From the cell containing the given text, extract its center point as (X, Y) coordinate. 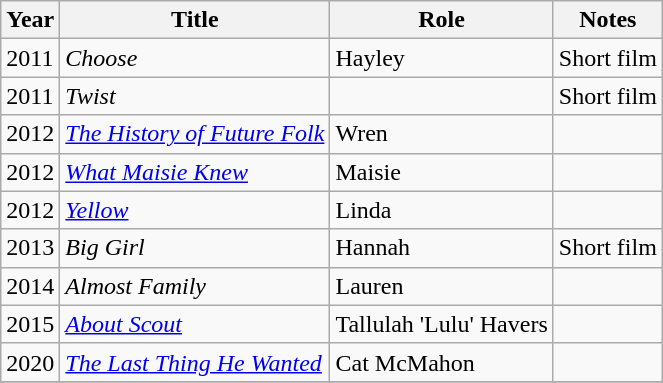
About Scout (195, 324)
Title (195, 20)
Twist (195, 96)
Hannah (442, 248)
Year (30, 20)
Linda (442, 210)
Notes (608, 20)
Wren (442, 134)
Cat McMahon (442, 362)
Hayley (442, 58)
Maisie (442, 172)
What Maisie Knew (195, 172)
The Last Thing He Wanted (195, 362)
Big Girl (195, 248)
Tallulah 'Lulu' Havers (442, 324)
2015 (30, 324)
Role (442, 20)
2020 (30, 362)
Lauren (442, 286)
The History of Future Folk (195, 134)
2013 (30, 248)
Almost Family (195, 286)
Yellow (195, 210)
2014 (30, 286)
Choose (195, 58)
